Detect which cell encompasses the target text, then output its (x, y) center coordinate. 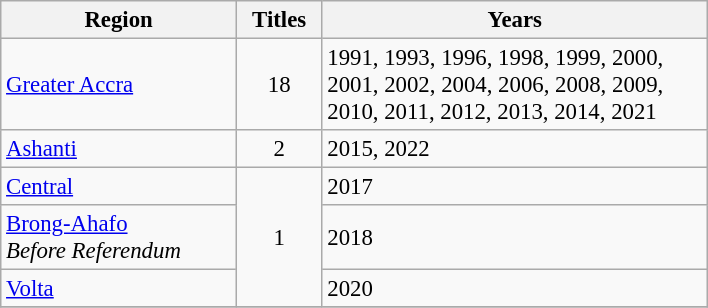
18 (279, 85)
Central (119, 187)
Volta (119, 289)
2 (279, 149)
2015, 2022 (515, 149)
Greater Accra (119, 85)
Titles (279, 20)
1 (279, 238)
2020 (515, 289)
Years (515, 20)
Region (119, 20)
1991, 1993, 1996, 1998, 1999, 2000, 2001, 2002, 2004, 2006, 2008, 2009, 2010, 2011, 2012, 2013, 2014, 2021 (515, 85)
2017 (515, 187)
Ashanti (119, 149)
Brong-AhafoBefore Referendum (119, 238)
2018 (515, 238)
